For the text-containing cell, return its midpoint in [x, y] coordinate format. 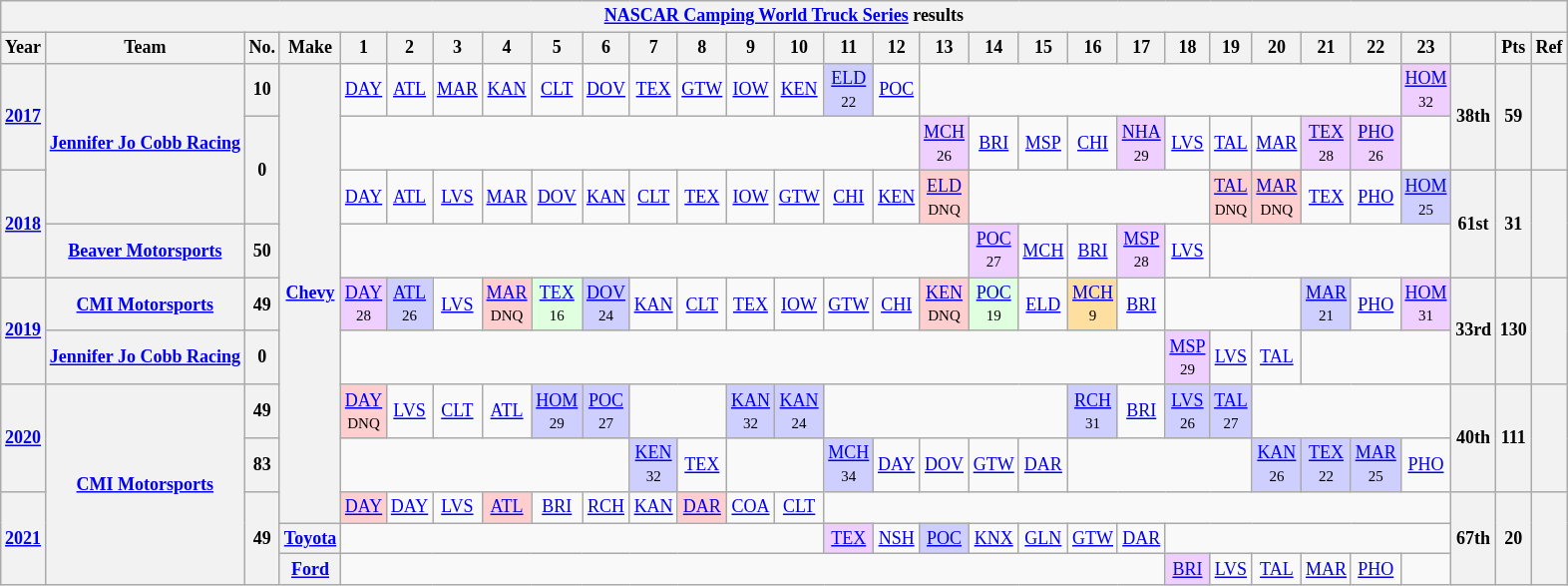
MSP29 [1187, 357]
KAN24 [799, 411]
38th [1474, 116]
130 [1513, 331]
40th [1474, 437]
Chevy [309, 293]
50 [261, 251]
7 [653, 48]
NHA29 [1141, 144]
4 [507, 48]
TEX16 [557, 304]
ELD [1043, 304]
HOM29 [557, 411]
9 [751, 48]
33rd [1474, 331]
KNX [993, 539]
14 [993, 48]
HOM31 [1426, 304]
22 [1375, 48]
21 [1327, 48]
ELDDNQ [945, 197]
MSP [1043, 144]
KENDNQ [945, 304]
TALDNQ [1231, 197]
2017 [24, 116]
31 [1513, 224]
Beaver Motorsports [145, 251]
KEN32 [653, 465]
GLN [1043, 539]
59 [1513, 116]
POC19 [993, 304]
12 [897, 48]
17 [1141, 48]
RCH31 [1093, 411]
83 [261, 465]
TAL27 [1231, 411]
DAY28 [363, 304]
DAYDNQ [363, 411]
RCH [606, 507]
MAR21 [1327, 304]
3 [458, 48]
11 [849, 48]
1 [363, 48]
TEX22 [1327, 465]
MAR25 [1375, 465]
2 [410, 48]
MCH26 [945, 144]
111 [1513, 437]
2020 [24, 437]
19 [1231, 48]
COA [751, 507]
HOM25 [1426, 197]
Pts [1513, 48]
NSH [897, 539]
23 [1426, 48]
ATL26 [410, 304]
ELD22 [849, 90]
6 [606, 48]
MCH [1043, 251]
5 [557, 48]
2019 [24, 331]
DOV24 [606, 304]
NASCAR Camping World Truck Series results [784, 16]
KAN26 [1277, 465]
Ford [309, 569]
15 [1043, 48]
PHO26 [1375, 144]
Year [24, 48]
13 [945, 48]
Make [309, 48]
2018 [24, 224]
HOM32 [1426, 90]
Toyota [309, 539]
67th [1474, 538]
Team [145, 48]
LVS26 [1187, 411]
TEX28 [1327, 144]
KAN32 [751, 411]
No. [261, 48]
16 [1093, 48]
61st [1474, 224]
18 [1187, 48]
MCH34 [849, 465]
MSP28 [1141, 251]
2021 [24, 538]
8 [702, 48]
Ref [1549, 48]
MCH9 [1093, 304]
